Locate the cell with the specified text and output its (x, y) center coordinate. 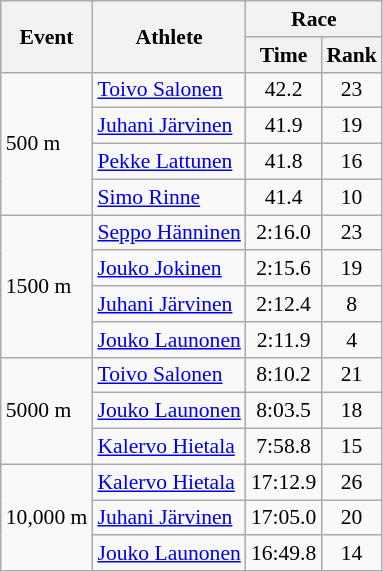
2:12.4 (284, 304)
500 m (47, 143)
18 (352, 411)
20 (352, 518)
5000 m (47, 410)
42.2 (284, 90)
Event (47, 36)
26 (352, 482)
Rank (352, 55)
Pekke Lattunen (168, 162)
17:12.9 (284, 482)
10,000 m (47, 518)
1500 m (47, 286)
14 (352, 554)
41.4 (284, 197)
7:58.8 (284, 447)
16:49.8 (284, 554)
4 (352, 340)
41.8 (284, 162)
8:03.5 (284, 411)
Seppo Hänninen (168, 233)
2:15.6 (284, 269)
2:16.0 (284, 233)
Athlete (168, 36)
Time (284, 55)
Simo Rinne (168, 197)
15 (352, 447)
2:11.9 (284, 340)
8:10.2 (284, 375)
21 (352, 375)
10 (352, 197)
41.9 (284, 126)
17:05.0 (284, 518)
Jouko Jokinen (168, 269)
Race (314, 19)
8 (352, 304)
16 (352, 162)
